Pinpoint the cell where the given text exists, returning its (x, y) midpoint coordinate. 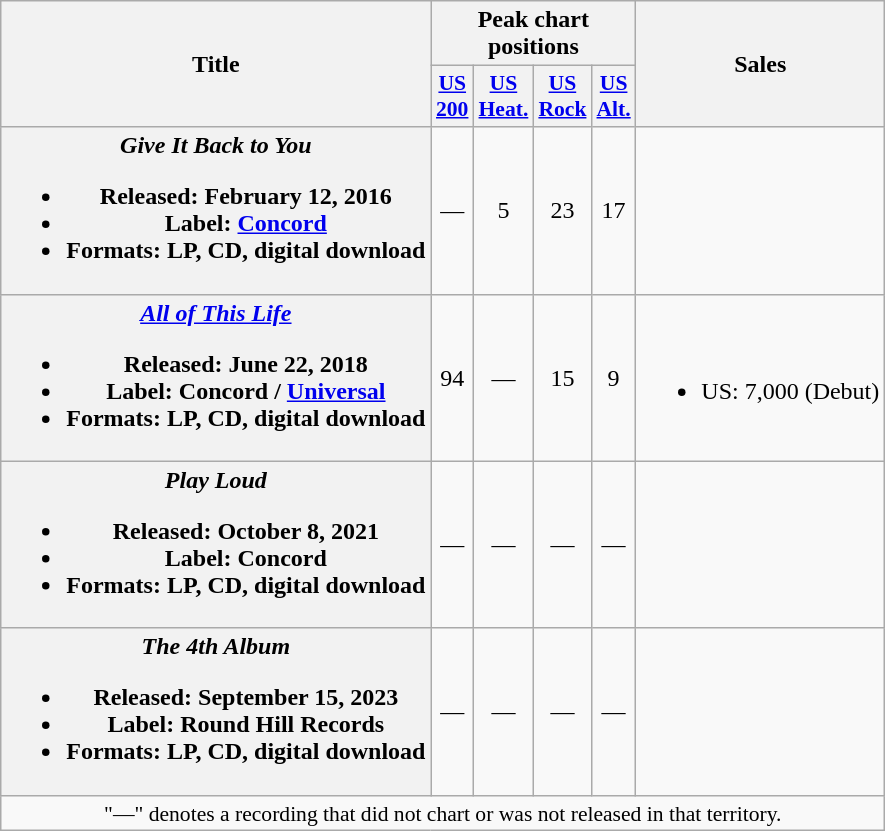
Sales (760, 64)
US Rock (562, 96)
23 (562, 210)
US: 7,000 (Debut) (760, 378)
9 (613, 378)
"—" denotes a recording that did not chart or was not released in that territory. (443, 813)
US Alt. (613, 96)
15 (562, 378)
US 200 (452, 96)
94 (452, 378)
US Heat. (503, 96)
Play LoudReleased: October 8, 2021Label: ConcordFormats: LP, CD, digital download (216, 544)
The 4th AlbumReleased: September 15, 2023Label: Round Hill RecordsFormats: LP, CD, digital download (216, 712)
Peak chart positions (534, 34)
Give It Back to YouReleased: February 12, 2016Label: ConcordFormats: LP, CD, digital download (216, 210)
Title (216, 64)
5 (503, 210)
All of This LifeReleased: June 22, 2018Label: Concord / UniversalFormats: LP, CD, digital download (216, 378)
17 (613, 210)
